Scan for the cell matching the given text and deliver its (X, Y) coordinate at center. 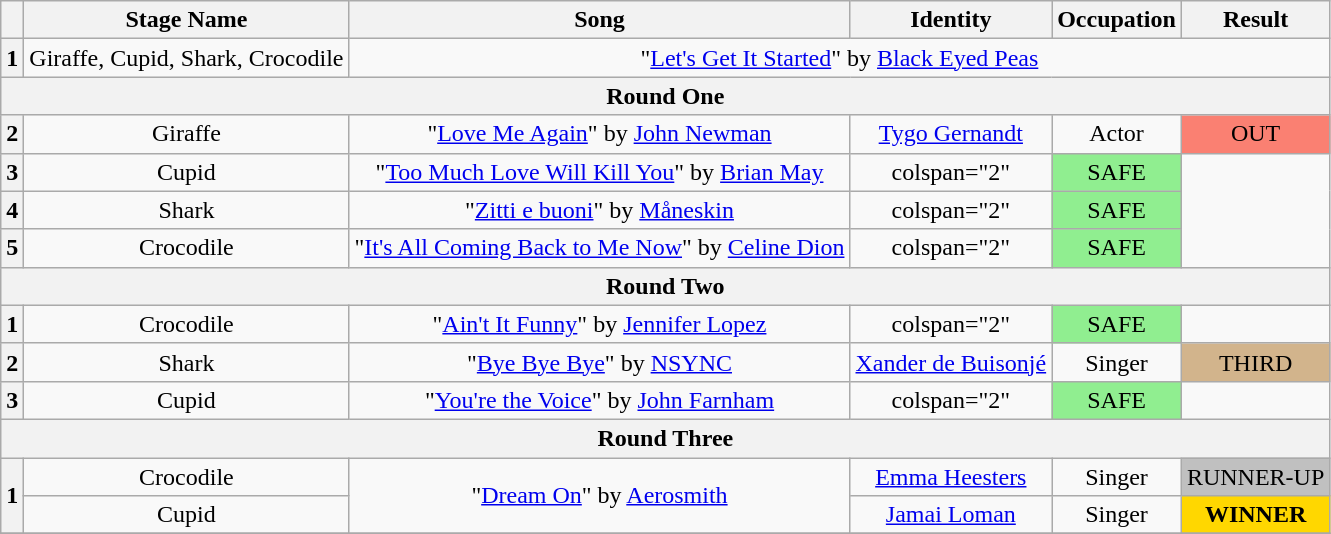
"It's All Coming Back to Me Now" by Celine Dion (600, 248)
"Bye Bye Bye" by NSYNC (600, 362)
Jamai Loman (951, 515)
Xander de Buisonjé (951, 362)
"Let's Get It Started" by Black Eyed Peas (840, 58)
Stage Name (186, 20)
"Love Me Again" by John Newman (600, 134)
4 (12, 210)
OUT (1255, 134)
Giraffe (186, 134)
WINNER (1255, 515)
Occupation (1117, 20)
"Too Much Love Will Kill You" by Brian May (600, 172)
Round Three (666, 438)
5 (12, 248)
Song (600, 20)
"You're the Voice" by John Farnham (600, 400)
Result (1255, 20)
THIRD (1255, 362)
Tygo Gernandt (951, 134)
"Zitti e buoni" by Måneskin (600, 210)
Round Two (666, 286)
Actor (1117, 134)
"Dream On" by Aerosmith (600, 496)
"Ain't It Funny" by Jennifer Lopez (600, 324)
Giraffe, Cupid, Shark, Crocodile (186, 58)
Round One (666, 96)
Emma Heesters (951, 477)
RUNNER-UP (1255, 477)
Identity (951, 20)
